Capture the cell that displays the provided text and extract its (x, y) central coordinate. 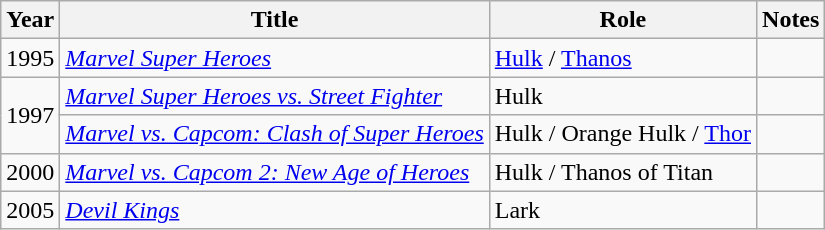
Hulk / Thanos of Titan (622, 172)
Hulk (622, 96)
Marvel Super Heroes (274, 58)
Marvel vs. Capcom 2: New Age of Heroes (274, 172)
2000 (30, 172)
2005 (30, 210)
Role (622, 20)
1995 (30, 58)
1997 (30, 115)
Notes (791, 20)
Devil Kings (274, 210)
Hulk / Orange Hulk / Thor (622, 134)
Year (30, 20)
Marvel Super Heroes vs. Street Fighter (274, 96)
Hulk / Thanos (622, 58)
Marvel vs. Capcom: Clash of Super Heroes (274, 134)
Lark (622, 210)
Title (274, 20)
